Identify which cell holds the provided text, then report its (X, Y) central coordinate. 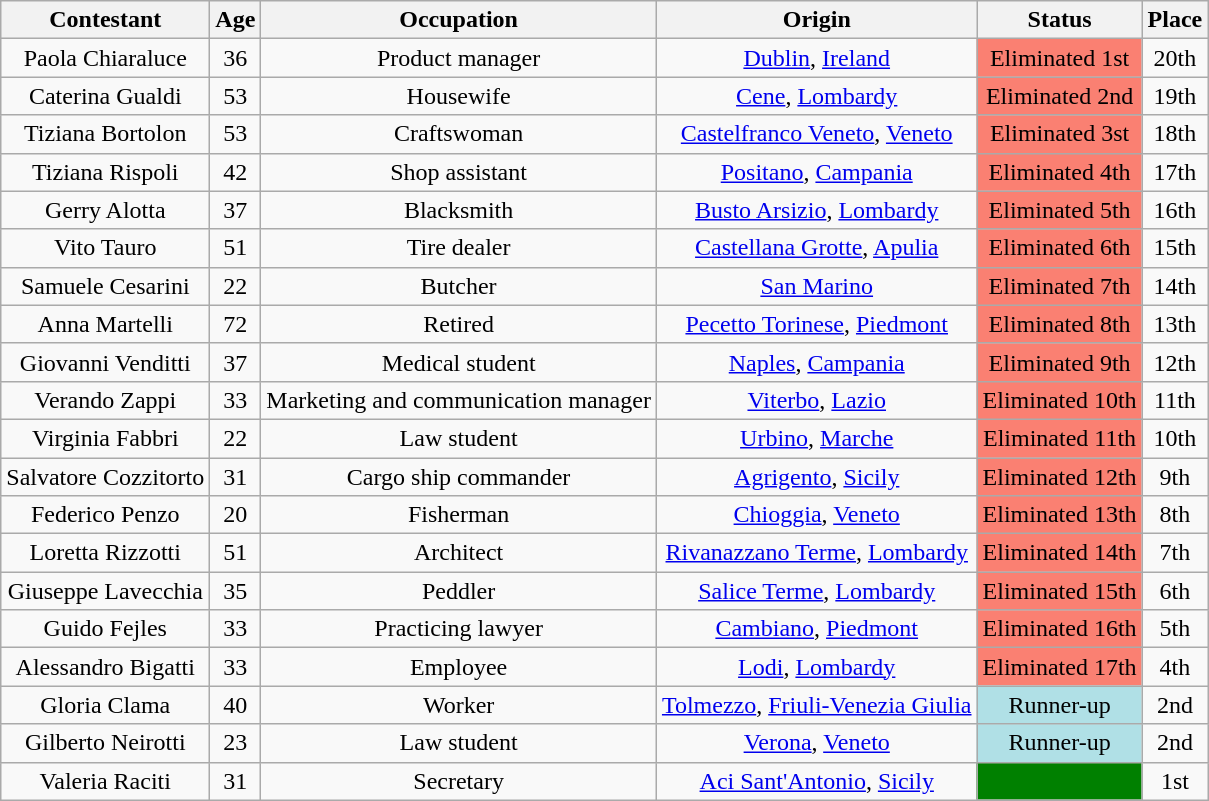
Rivanazzano Terme, Lombardy (816, 553)
Aci Sant'Antonio, Sicily (816, 781)
Urbino, Marche (816, 438)
Eliminated 1st (1060, 58)
Salice Terme, Lombardy (816, 591)
Medical student (459, 362)
36 (236, 58)
Pecetto Torinese, Piedmont (816, 324)
4th (1175, 667)
Craftswoman (459, 134)
72 (236, 324)
Eliminated 17th (1060, 667)
12th (1175, 362)
Status (1060, 20)
Gerry Alotta (106, 210)
16th (1175, 210)
Eliminated 7th (1060, 286)
Eliminated 6th (1060, 248)
San Marino (816, 286)
20 (236, 515)
Product manager (459, 58)
Tiziana Rispoli (106, 172)
Blacksmith (459, 210)
Busto Arsizio, Lombardy (816, 210)
5th (1175, 629)
Age (236, 20)
14th (1175, 286)
Housewife (459, 96)
Loretta Rizzotti (106, 553)
Eliminated 3st (1060, 134)
23 (236, 743)
Occupation (459, 20)
Architect (459, 553)
Worker (459, 705)
Salvatore Cozzitorto (106, 477)
Eliminated 9th (1060, 362)
Samuele Cesarini (106, 286)
Naples, Campania (816, 362)
40 (236, 705)
Vito Tauro (106, 248)
Valeria Raciti (106, 781)
18th (1175, 134)
Tiziana Bortolon (106, 134)
Secretary (459, 781)
Marketing and communication manager (459, 400)
42 (236, 172)
Butcher (459, 286)
Anna Martelli (106, 324)
Verona, Veneto (816, 743)
Fisherman (459, 515)
Eliminated 10th (1060, 400)
Giovanni Venditti (106, 362)
Employee (459, 667)
Place (1175, 20)
Peddler (459, 591)
Tolmezzo, Friuli-Venezia Giulia (816, 705)
7th (1175, 553)
Eliminated 11th (1060, 438)
Dublin, Ireland (816, 58)
1st (1175, 781)
Retired (459, 324)
Practicing lawyer (459, 629)
Contestant (106, 20)
20th (1175, 58)
Verando Zappi (106, 400)
Cene, Lombardy (816, 96)
13th (1175, 324)
9th (1175, 477)
Guido Fejles (106, 629)
Tire dealer (459, 248)
Gilberto Neirotti (106, 743)
Lodi, Lombardy (816, 667)
Eliminated 14th (1060, 553)
Federico Penzo (106, 515)
Shop assistant (459, 172)
Eliminated 8th (1060, 324)
Viterbo, Lazio (816, 400)
19th (1175, 96)
Alessandro Bigatti (106, 667)
Cargo ship commander (459, 477)
8th (1175, 515)
Eliminated 13th (1060, 515)
Virginia Fabbri (106, 438)
Eliminated 5th (1060, 210)
17th (1175, 172)
35 (236, 591)
Eliminated 12th (1060, 477)
Chioggia, Veneto (816, 515)
Giuseppe Lavecchia (106, 591)
Origin (816, 20)
Positano, Campania (816, 172)
15th (1175, 248)
Paola Chiaraluce (106, 58)
Eliminated 4th (1060, 172)
Castelfranco Veneto, Veneto (816, 134)
Agrigento, Sicily (816, 477)
Eliminated 2nd (1060, 96)
Gloria Clama (106, 705)
Eliminated 16th (1060, 629)
6th (1175, 591)
11th (1175, 400)
Castellana Grotte, Apulia (816, 248)
Caterina Gualdi (106, 96)
10th (1175, 438)
Cambiano, Piedmont (816, 629)
Eliminated 15th (1060, 591)
